For the text-containing cell, return its midpoint in (x, y) coordinate format. 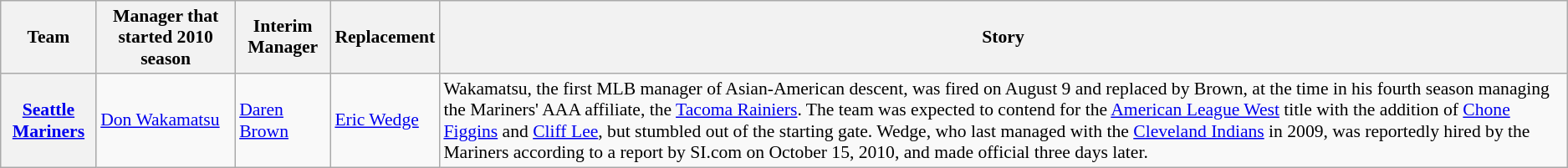
Seattle Mariners (49, 120)
Replacement (385, 37)
Eric Wedge (385, 120)
Manager that started 2010 season (166, 37)
Team (49, 37)
Daren Brown (283, 120)
Interim Manager (283, 37)
Don Wakamatsu (166, 120)
Story (1003, 37)
